Determine the [x, y] coordinate at the center of the cell enclosing the given text.  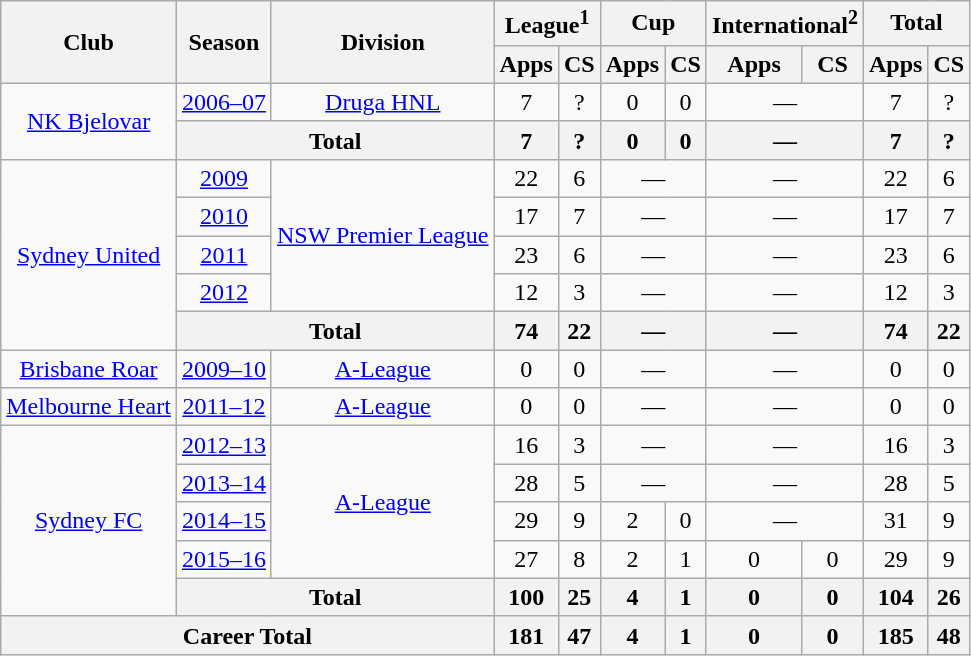
48 [949, 635]
2014–15 [224, 521]
Club [89, 42]
2013–14 [224, 483]
2015–16 [224, 559]
2009–10 [224, 369]
NSW Premier League [382, 235]
NK Bjelovar [89, 121]
2012–13 [224, 445]
25 [579, 597]
Season [224, 42]
31 [895, 521]
26 [949, 597]
Division [382, 42]
Career Total [248, 635]
27 [526, 559]
2009 [224, 178]
47 [579, 635]
2011 [224, 255]
2012 [224, 293]
104 [895, 597]
2006–07 [224, 102]
International2 [784, 24]
League1 [547, 24]
Cup [653, 24]
2011–12 [224, 407]
8 [579, 559]
2010 [224, 217]
100 [526, 597]
Druga HNL [382, 102]
Sydney United [89, 254]
185 [895, 635]
Sydney FC [89, 521]
Melbourne Heart [89, 407]
181 [526, 635]
Brisbane Roar [89, 369]
